From the cell containing the given text, extract its center point as (X, Y) coordinate. 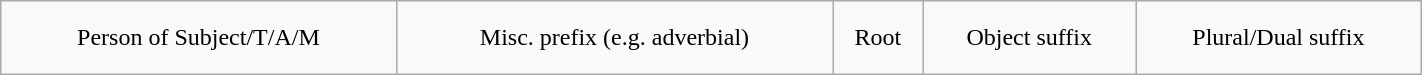
Misc. prefix (e.g. adverbial) (614, 38)
Person of Subject/T/A/M (198, 38)
Plural/Dual suffix (1279, 38)
Root (878, 38)
Object suffix (1030, 38)
